Pinpoint the cell where the given text exists, returning its [x, y] midpoint coordinate. 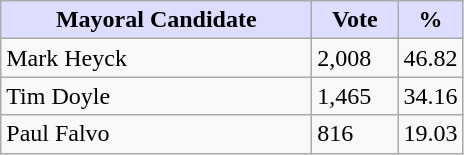
46.82 [430, 58]
34.16 [430, 96]
Paul Falvo [156, 134]
1,465 [355, 96]
Mayoral Candidate [156, 20]
816 [355, 134]
Vote [355, 20]
Mark Heyck [156, 58]
% [430, 20]
19.03 [430, 134]
Tim Doyle [156, 96]
2,008 [355, 58]
